Determine the [X, Y] coordinate at the center of the cell enclosing the given text.  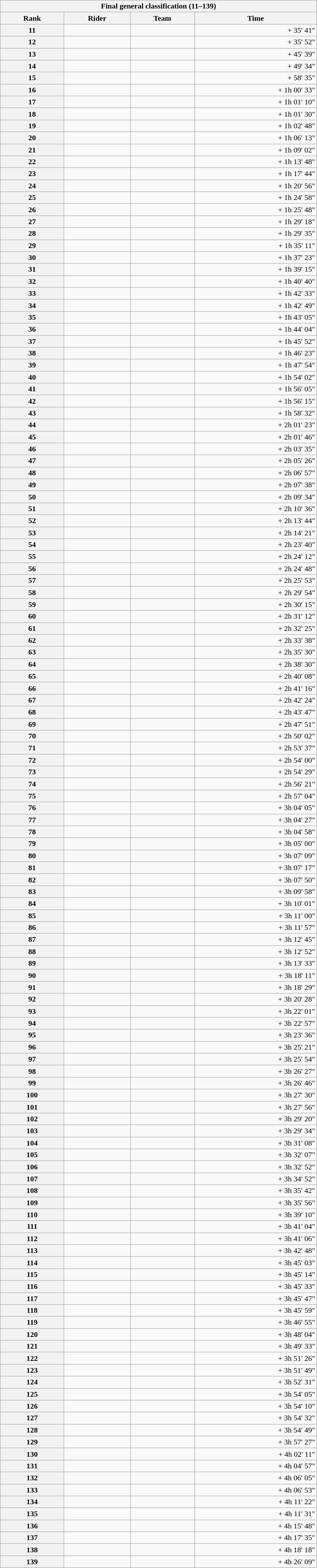
+ 1h 42' 33" [255, 293]
59 [32, 605]
+ 45' 39" [255, 54]
+ 3h 20' 28" [255, 999]
93 [32, 1011]
+ 4h 26' 09" [255, 1562]
+ 2h 05' 26" [255, 461]
34 [32, 305]
+ 3h 26' 27" [255, 1071]
108 [32, 1191]
+ 3h 04' 27" [255, 820]
+ 3h 10' 01" [255, 903]
121 [32, 1346]
+ 1h 29' 18" [255, 222]
88 [32, 952]
+ 4h 06' 05" [255, 1478]
+ 3h 31' 08" [255, 1143]
134 [32, 1502]
25 [32, 198]
+ 35' 52" [255, 42]
+ 1h 24' 58" [255, 198]
137 [32, 1538]
+ 3h 27' 30" [255, 1095]
+ 1h 46' 23" [255, 353]
+ 3h 45' 03" [255, 1262]
80 [32, 856]
+ 1h 06' 13" [255, 138]
75 [32, 796]
+ 2h 24' 12" [255, 557]
72 [32, 760]
52 [32, 521]
106 [32, 1167]
+ 1h 02' 48" [255, 126]
127 [32, 1418]
+ 2h 25' 53" [255, 581]
21 [32, 150]
38 [32, 353]
103 [32, 1131]
124 [32, 1382]
+ 1h 43' 05" [255, 317]
68 [32, 712]
+ 3h 11' 57" [255, 928]
139 [32, 1562]
+ 1h 39' 15" [255, 269]
116 [32, 1286]
+ 3h 04' 58" [255, 832]
37 [32, 341]
77 [32, 820]
+ 1h 56' 15" [255, 401]
19 [32, 126]
86 [32, 928]
70 [32, 736]
+ 2h 47' 51" [255, 724]
+ 3h 18' 11" [255, 975]
+ 2h 13' 44" [255, 521]
+ 2h 50' 02" [255, 736]
42 [32, 401]
15 [32, 78]
29 [32, 246]
41 [32, 389]
122 [32, 1358]
100 [32, 1095]
+ 3h 35' 42" [255, 1191]
85 [32, 916]
65 [32, 676]
43 [32, 413]
+ 2h 24' 48" [255, 569]
129 [32, 1442]
+ 1h 54' 02" [255, 377]
113 [32, 1251]
107 [32, 1179]
32 [32, 281]
35 [32, 317]
+ 3h 45' 59" [255, 1311]
+ 3h 49' 33" [255, 1346]
+ 3h 25' 54" [255, 1059]
+ 35' 41" [255, 30]
118 [32, 1311]
+ 1h 45' 52" [255, 341]
136 [32, 1526]
+ 1h 25' 48" [255, 210]
+ 1h 56' 05" [255, 389]
44 [32, 425]
138 [32, 1550]
+ 4h 06' 53" [255, 1490]
+ 4h 04' 57" [255, 1466]
+ 3h 09' 58" [255, 892]
+ 2h 06' 57" [255, 473]
112 [32, 1239]
+ 2h 30' 15" [255, 605]
+ 2h 57' 04" [255, 796]
+ 3h 45' 14" [255, 1274]
+ 1h 01' 10" [255, 102]
+ 4h 18' 18" [255, 1550]
+ 3h 12' 45" [255, 940]
+ 2h 42' 24" [255, 700]
62 [32, 640]
66 [32, 688]
+ 2h 10' 36" [255, 509]
64 [32, 664]
111 [32, 1227]
+ 3h 52' 31" [255, 1382]
98 [32, 1071]
+ 4h 15' 48" [255, 1526]
60 [32, 616]
+ 3h 05' 00" [255, 844]
+ 1h 00' 33" [255, 90]
135 [32, 1514]
55 [32, 557]
+ 2h 01' 23" [255, 425]
14 [32, 66]
+ 3h 54' 49" [255, 1430]
123 [32, 1370]
67 [32, 700]
+ 3h 22' 57" [255, 1023]
+ 2h 35' 30" [255, 652]
+ 3h 07' 09" [255, 856]
26 [32, 210]
+ 1h 17' 44" [255, 174]
+ 2h 43' 47" [255, 712]
22 [32, 162]
Time [255, 18]
+ 1h 47' 54" [255, 365]
+ 2h 29' 54" [255, 593]
+ 2h 33' 38" [255, 640]
+ 3h 11' 00" [255, 916]
+ 1h 58' 32" [255, 413]
+ 2h 01' 46" [255, 437]
+ 3h 51' 26" [255, 1358]
+ 3h 54' 10" [255, 1406]
131 [32, 1466]
24 [32, 186]
17 [32, 102]
+ 3h 29' 34" [255, 1131]
18 [32, 114]
110 [32, 1215]
+ 3h 51' 49" [255, 1370]
+ 3h 18' 29" [255, 987]
+ 1h 44' 04" [255, 329]
+ 3h 25' 21" [255, 1047]
+ 3h 22' 01" [255, 1011]
83 [32, 892]
+ 3h 07' 50" [255, 880]
109 [32, 1203]
+ 4h 11' 31" [255, 1514]
13 [32, 54]
+ 1h 20' 56" [255, 186]
+ 2h 23' 40" [255, 545]
117 [32, 1299]
84 [32, 903]
45 [32, 437]
47 [32, 461]
91 [32, 987]
+ 3h 27' 56" [255, 1107]
115 [32, 1274]
+ 3h 32' 07" [255, 1155]
+ 3h 41' 04" [255, 1227]
69 [32, 724]
+ 4h 02' 11" [255, 1454]
31 [32, 269]
+ 4h 11' 22" [255, 1502]
+ 3h 39' 10" [255, 1215]
+ 2h 41' 16" [255, 688]
+ 1h 42' 49" [255, 305]
+ 3h 45' 33" [255, 1286]
126 [32, 1406]
104 [32, 1143]
+ 3h 57' 27" [255, 1442]
+ 58' 35" [255, 78]
53 [32, 533]
39 [32, 365]
+ 2h 38' 30" [255, 664]
89 [32, 963]
+ 3h 04' 05" [255, 808]
+ 2h 32' 25" [255, 628]
+ 3h 23' 36" [255, 1035]
102 [32, 1119]
130 [32, 1454]
+ 3h 45' 47" [255, 1299]
+ 2h 07' 38" [255, 485]
33 [32, 293]
61 [32, 628]
74 [32, 784]
46 [32, 449]
+ 3h 54' 05" [255, 1394]
97 [32, 1059]
82 [32, 880]
78 [32, 832]
23 [32, 174]
+ 1h 01' 30" [255, 114]
+ 2h 54' 00" [255, 760]
27 [32, 222]
+ 3h 26' 46" [255, 1083]
+ 3h 46' 55" [255, 1322]
+ 1h 09' 02" [255, 150]
Final general classification (11–139) [158, 6]
48 [32, 473]
125 [32, 1394]
+ 2h 40' 08" [255, 676]
99 [32, 1083]
101 [32, 1107]
28 [32, 234]
+ 1h 37' 23" [255, 257]
36 [32, 329]
+ 49' 34" [255, 66]
+ 1h 29' 35" [255, 234]
+ 2h 09' 34" [255, 497]
57 [32, 581]
54 [32, 545]
+ 3h 41' 06" [255, 1239]
+ 4h 17' 35" [255, 1538]
95 [32, 1035]
81 [32, 868]
87 [32, 940]
128 [32, 1430]
56 [32, 569]
51 [32, 509]
+ 3h 42' 48" [255, 1251]
92 [32, 999]
119 [32, 1322]
96 [32, 1047]
90 [32, 975]
+ 3h 48' 04" [255, 1334]
94 [32, 1023]
+ 2h 14' 21" [255, 533]
+ 1h 35' 11" [255, 246]
+ 3h 54' 32" [255, 1418]
71 [32, 748]
+ 2h 53' 37" [255, 748]
+ 1h 40' 40" [255, 281]
63 [32, 652]
40 [32, 377]
73 [32, 772]
+ 2h 54' 29" [255, 772]
Rider [97, 18]
79 [32, 844]
+ 2h 31' 12" [255, 616]
+ 3h 12' 52" [255, 952]
105 [32, 1155]
50 [32, 497]
+ 3h 35' 56" [255, 1203]
133 [32, 1490]
12 [32, 42]
120 [32, 1334]
16 [32, 90]
Rank [32, 18]
+ 3h 32' 52" [255, 1167]
114 [32, 1262]
+ 3h 13' 33" [255, 963]
11 [32, 30]
58 [32, 593]
+ 1h 13' 48" [255, 162]
49 [32, 485]
30 [32, 257]
132 [32, 1478]
+ 3h 34' 52" [255, 1179]
+ 3h 07' 17" [255, 868]
+ 3h 29' 20" [255, 1119]
20 [32, 138]
76 [32, 808]
+ 2h 03' 35" [255, 449]
Team [162, 18]
+ 2h 56' 21" [255, 784]
